Provide the (X, Y) coordinate of the cell's center where the given text is located.  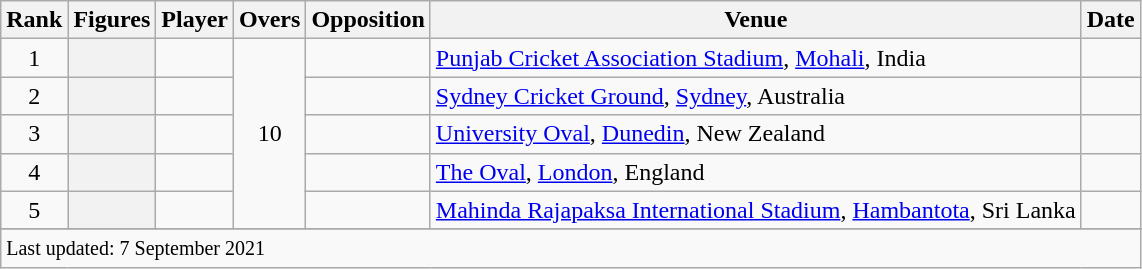
Opposition (368, 20)
1 (34, 58)
Last updated: 7 September 2021 (571, 248)
University Oval, Dunedin, New Zealand (756, 134)
The Oval, London, England (756, 172)
Mahinda Rajapaksa International Stadium, Hambantota, Sri Lanka (756, 210)
Rank (34, 20)
Overs (270, 20)
4 (34, 172)
Date (1110, 20)
Sydney Cricket Ground, Sydney, Australia (756, 96)
2 (34, 96)
Venue (756, 20)
5 (34, 210)
3 (34, 134)
Figures (112, 20)
Punjab Cricket Association Stadium, Mohali, India (756, 58)
Player (195, 20)
10 (270, 134)
